Locate the cell with the specified text and output its [x, y] center coordinate. 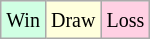
Draw [72, 20]
Win [24, 20]
Loss [126, 20]
